For the text-containing cell, return its midpoint in [X, Y] coordinate format. 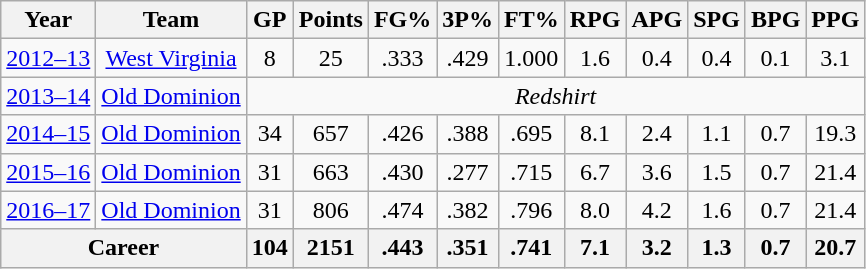
Year [48, 20]
1.5 [717, 172]
.388 [468, 134]
2013–14 [48, 96]
25 [330, 58]
Redshirt [556, 96]
663 [330, 172]
.430 [402, 172]
2015–16 [48, 172]
806 [330, 210]
.443 [402, 248]
2016–17 [48, 210]
BPG [775, 20]
19.3 [836, 134]
2151 [330, 248]
SPG [717, 20]
.351 [468, 248]
104 [270, 248]
.277 [468, 172]
.426 [402, 134]
2012–13 [48, 58]
4.2 [657, 210]
.382 [468, 210]
6.7 [595, 172]
2.4 [657, 134]
8.1 [595, 134]
20.7 [836, 248]
3.2 [657, 248]
1.1 [717, 134]
FG% [402, 20]
PPG [836, 20]
Points [330, 20]
0.1 [775, 58]
West Virginia [171, 58]
Career [124, 248]
.695 [531, 134]
APG [657, 20]
.429 [468, 58]
RPG [595, 20]
3P% [468, 20]
.333 [402, 58]
1.000 [531, 58]
657 [330, 134]
.715 [531, 172]
Team [171, 20]
8 [270, 58]
3.6 [657, 172]
34 [270, 134]
FT% [531, 20]
1.3 [717, 248]
2014–15 [48, 134]
3.1 [836, 58]
7.1 [595, 248]
.796 [531, 210]
8.0 [595, 210]
.474 [402, 210]
.741 [531, 248]
GP [270, 20]
